Search for the cell housing the specified text and yield its (X, Y) center coordinate. 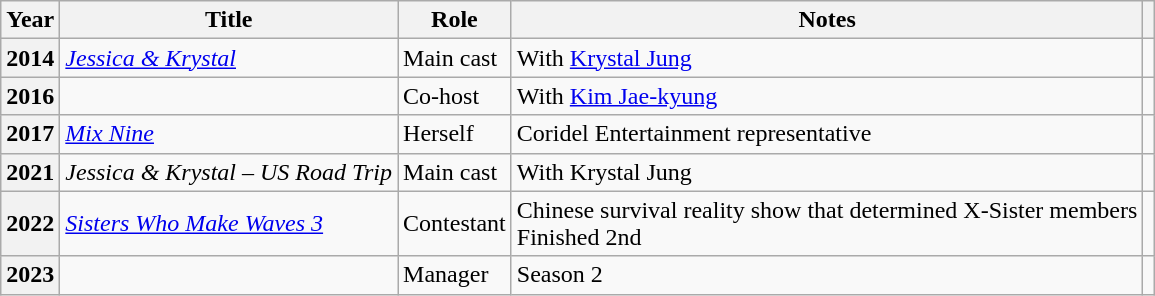
Title (229, 20)
2016 (30, 96)
Season 2 (827, 275)
Year (30, 20)
Herself (455, 134)
2014 (30, 58)
2017 (30, 134)
Manager (455, 275)
2022 (30, 224)
Mix Nine (229, 134)
Sisters Who Make Waves 3 (229, 224)
Contestant (455, 224)
Notes (827, 20)
Co-host (455, 96)
2023 (30, 275)
Coridel Entertainment representative (827, 134)
Chinese survival reality show that determined X-Sister membersFinished 2nd (827, 224)
Jessica & Krystal – US Road Trip (229, 172)
With Kim Jae-kyung (827, 96)
Role (455, 20)
Jessica & Krystal (229, 58)
2021 (30, 172)
